Determine the [x, y] coordinate at the center of the cell enclosing the given text.  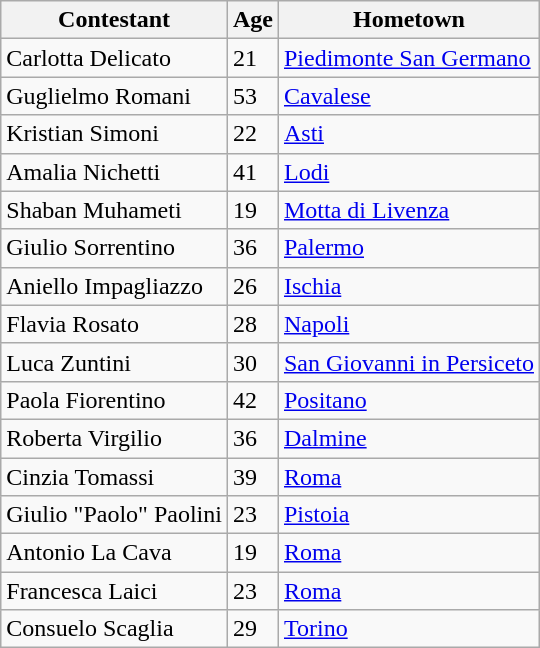
42 [252, 400]
28 [252, 324]
Guglielmo Romani [114, 96]
San Giovanni in Persiceto [408, 362]
53 [252, 96]
41 [252, 172]
Contestant [114, 20]
Lodi [408, 172]
Carlotta Delicato [114, 58]
Amalia Nichetti [114, 172]
Dalmine [408, 438]
29 [252, 629]
Ischia [408, 286]
Roberta Virgilio [114, 438]
Napoli [408, 324]
Torino [408, 629]
Kristian Simoni [114, 134]
Positano [408, 400]
30 [252, 362]
Paola Fiorentino [114, 400]
Luca Zuntini [114, 362]
Age [252, 20]
Consuelo Scaglia [114, 629]
Shaban Muhameti [114, 210]
Palermo [408, 248]
Piedimonte San Germano [408, 58]
Flavia Rosato [114, 324]
Giulio Sorrentino [114, 248]
Hometown [408, 20]
21 [252, 58]
Pistoia [408, 515]
Cavalese [408, 96]
Antonio La Cava [114, 553]
Giulio "Paolo" Paolini [114, 515]
39 [252, 477]
26 [252, 286]
Aniello Impagliazzo [114, 286]
Francesca Laici [114, 591]
22 [252, 134]
Motta di Livenza [408, 210]
Asti [408, 134]
Cinzia Tomassi [114, 477]
